Find where the given text appears and provide that cell's center as (X, Y) coordinate. 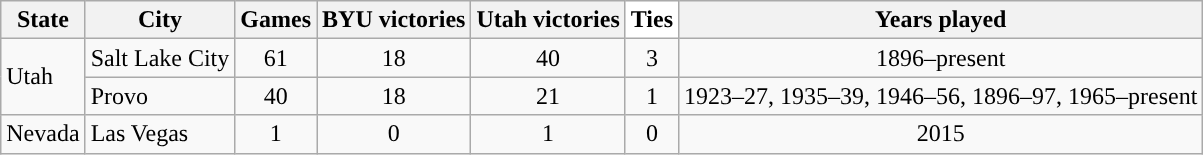
BYU victories (394, 20)
Provo (160, 96)
City (160, 20)
Ties (652, 20)
3 (652, 58)
Las Vegas (160, 134)
61 (276, 58)
Utah victories (548, 20)
Utah (43, 77)
2015 (941, 134)
1896–present (941, 58)
21 (548, 96)
Years played (941, 20)
1923–27, 1935–39, 1946–56, 1896–97, 1965–present (941, 96)
Games (276, 20)
Nevada (43, 134)
Salt Lake City (160, 58)
State (43, 20)
